Search for the cell housing the specified text and yield its (X, Y) center coordinate. 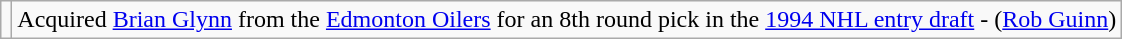
Acquired Brian Glynn from the Edmonton Oilers for an 8th round pick in the 1994 NHL entry draft - (Rob Guinn) (567, 20)
